For the text-containing cell, return its midpoint in [x, y] coordinate format. 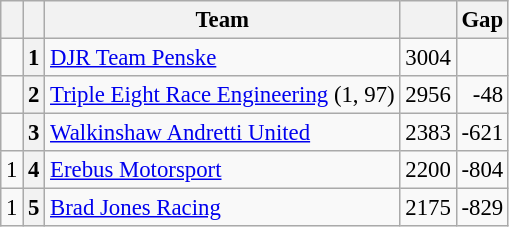
Erebus Motorsport [222, 170]
DJR Team Penske [222, 58]
Gap [482, 20]
2200 [428, 170]
Triple Eight Race Engineering (1, 97) [222, 95]
2383 [428, 133]
4 [34, 170]
Brad Jones Racing [222, 208]
-804 [482, 170]
3004 [428, 58]
-829 [482, 208]
-621 [482, 133]
Walkinshaw Andretti United [222, 133]
2 [34, 95]
5 [34, 208]
3 [34, 133]
2956 [428, 95]
2175 [428, 208]
Team [222, 20]
-48 [482, 95]
